Find where the given text appears and provide that cell's center as [x, y] coordinate. 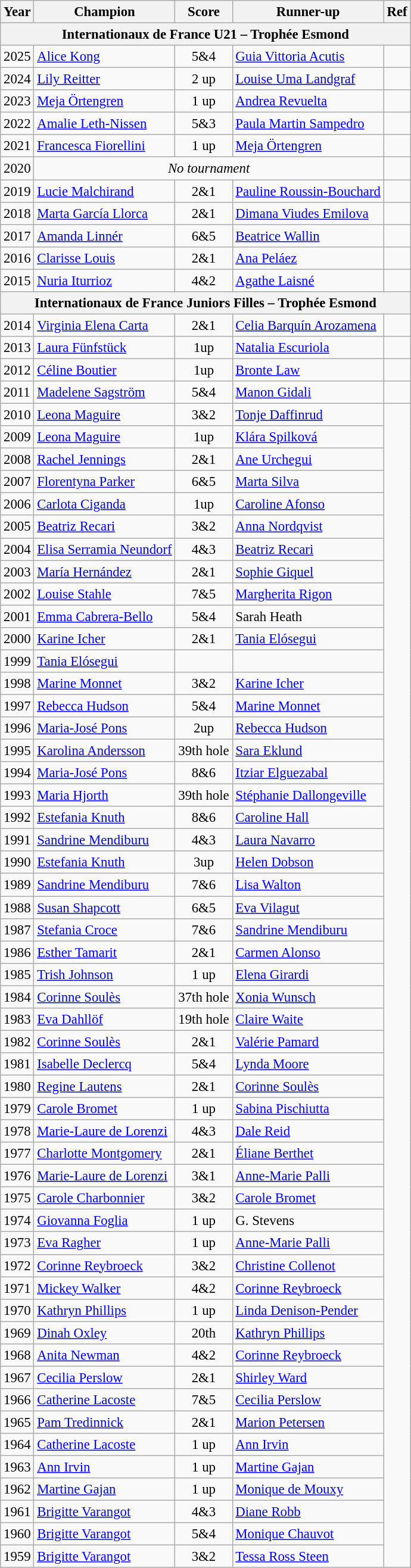
Lucie Malchirand [105, 191]
2014 [17, 325]
Marta Silva [308, 482]
2004 [17, 549]
1968 [17, 1355]
20th [204, 1333]
Linda Denison-Pender [308, 1310]
Monique Chauvot [308, 1534]
Mickey Walker [105, 1288]
Lynda Moore [308, 1064]
Eva Dahllöf [105, 1020]
2010 [17, 415]
1993 [17, 796]
3&1 [204, 1176]
2021 [17, 146]
Esther Tamarit [105, 952]
1976 [17, 1176]
Nuria Iturrioz [105, 280]
Stéphanie Dallongeville [308, 796]
Giovanna Foglia [105, 1221]
1961 [17, 1512]
Dale Reid [308, 1131]
1983 [17, 1020]
Year [17, 12]
Score [204, 12]
1965 [17, 1422]
Carole Charbonnier [105, 1198]
Christine Collenot [308, 1265]
No tournament [208, 169]
Elisa Serramia Neundorf [105, 549]
Amalie Leth-Nissen [105, 124]
Internationaux de France U21 – Trophée Esmond [205, 35]
2013 [17, 348]
Francesca Fiorellini [105, 146]
Bronte Law [308, 370]
2005 [17, 527]
2015 [17, 280]
1978 [17, 1131]
1964 [17, 1445]
1977 [17, 1154]
Lily Reitter [105, 79]
1982 [17, 1042]
Maria Hjorth [105, 796]
2019 [17, 191]
Emma Cabrera-Bello [105, 616]
1980 [17, 1086]
Clarisse Louis [105, 258]
Isabelle Declercq [105, 1064]
2016 [17, 258]
Eva Vilagut [308, 908]
Marta García Llorca [105, 213]
Andrea Revuelta [308, 101]
Virginia Elena Carta [105, 325]
Pauline Roussin-Bouchard [308, 191]
Louise Uma Landgraf [308, 79]
1974 [17, 1221]
María Hernández [105, 572]
1981 [17, 1064]
Karolina Andersson [105, 751]
2002 [17, 594]
Susan Shapcott [105, 908]
1994 [17, 773]
2023 [17, 101]
1969 [17, 1333]
1991 [17, 840]
Valérie Pamard [308, 1042]
1990 [17, 863]
Champion [105, 12]
1966 [17, 1400]
Helen Dobson [308, 863]
Lisa Walton [308, 885]
1999 [17, 661]
2022 [17, 124]
1959 [17, 1557]
Margherita Rigon [308, 594]
Pam Tredinnick [105, 1422]
Anita Newman [105, 1355]
Caroline Afonso [308, 504]
1988 [17, 908]
Shirley Ward [308, 1377]
2009 [17, 437]
Alice Kong [105, 57]
Claire Waite [308, 1020]
1995 [17, 751]
Elena Girardi [308, 974]
Paula Martin Sampedro [308, 124]
1984 [17, 997]
1967 [17, 1377]
Celia Barquín Arozamena [308, 325]
2025 [17, 57]
Dinah Oxley [105, 1333]
Agathe Laisné [308, 280]
Tessa Ross Steen [308, 1557]
Anna Nordqvist [308, 527]
Ref [397, 12]
2020 [17, 169]
1987 [17, 930]
1973 [17, 1243]
1971 [17, 1288]
Louise Stahle [105, 594]
2006 [17, 504]
1986 [17, 952]
5&3 [204, 124]
Manon Gidali [308, 392]
Xonia Wunsch [308, 997]
Diane Robb [308, 1512]
Sabina Pischiutta [308, 1109]
1996 [17, 728]
Guia Vittoria Acutis [308, 57]
Ana Peláez [308, 258]
Madelene Sagström [105, 392]
1962 [17, 1489]
2007 [17, 482]
Dimana Viudes Emilova [308, 213]
19th hole [204, 1020]
1992 [17, 818]
Carmen Alonso [308, 952]
Stefania Croce [105, 930]
Sara Eklund [308, 751]
Eva Ragher [105, 1243]
Éliane Berthet [308, 1154]
Regine Lautens [105, 1086]
2 up [204, 79]
Beatrice Wallin [308, 236]
2000 [17, 639]
3up [204, 863]
2018 [17, 213]
1979 [17, 1109]
Marion Petersen [308, 1422]
Monique de Mouxy [308, 1489]
1970 [17, 1310]
Carlota Ciganda [105, 504]
Florentyna Parker [105, 482]
Runner-up [308, 12]
1989 [17, 885]
Ane Urchegui [308, 460]
2012 [17, 370]
Tonje Daffinrud [308, 415]
Amanda Linnér [105, 236]
2011 [17, 392]
1975 [17, 1198]
2008 [17, 460]
1998 [17, 684]
Sophie Giquel [308, 572]
1960 [17, 1534]
2003 [17, 572]
Natalia Escuriola [308, 348]
Charlotte Montgomery [105, 1154]
2001 [17, 616]
Klára Spilková [308, 437]
1963 [17, 1467]
Internationaux de France Juniors Filles – Trophée Esmond [205, 303]
Caroline Hall [308, 818]
2up [204, 728]
Laura Navarro [308, 840]
1997 [17, 706]
Laura Fünfstück [105, 348]
2024 [17, 79]
Céline Boutier [105, 370]
Itziar Elguezabal [308, 773]
G. Stevens [308, 1221]
37th hole [204, 997]
2017 [17, 236]
Sarah Heath [308, 616]
Rachel Jennings [105, 460]
1972 [17, 1265]
1985 [17, 974]
Trish Johnson [105, 974]
